From the cell containing the given text, extract its center point as [x, y] coordinate. 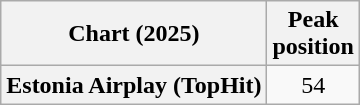
Estonia Airplay (TopHit) [134, 85]
Peakposition [313, 34]
Chart (2025) [134, 34]
54 [313, 85]
